Search for the cell housing the specified text and yield its (x, y) center coordinate. 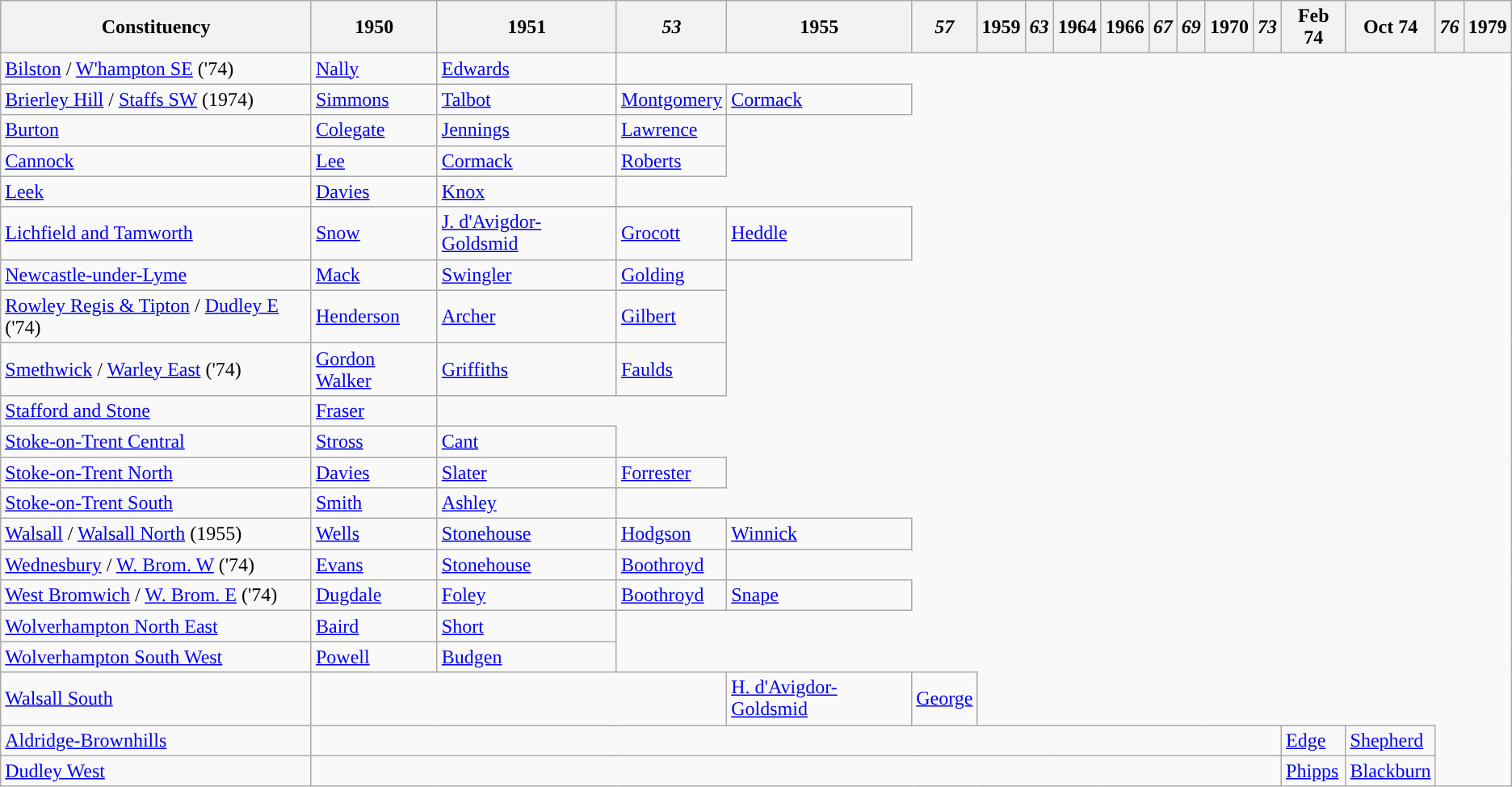
Cannock (157, 161)
Dugdale (374, 596)
Knox (527, 191)
Golding (671, 275)
Stoke-on-Trent South (157, 503)
Montgomery (671, 99)
Snow (374, 233)
Wolverhampton South West (157, 657)
Roberts (671, 161)
Griffiths (527, 368)
Wells (374, 534)
Gilbert (671, 317)
Dudley West (157, 771)
Grocott (671, 233)
Stross (374, 441)
Rowley Regis & Tipton / Dudley E ('74) (157, 317)
H. d'Avigdor-Goldsmid (819, 698)
Short (527, 626)
Heddle (819, 233)
Feb 74 (1314, 27)
George (945, 698)
1964 (1077, 27)
1970 (1229, 27)
Mack (374, 275)
73 (1266, 27)
1950 (374, 27)
Forrester (671, 473)
1955 (819, 27)
Smith (374, 503)
J. d'Avigdor-Goldsmid (527, 233)
53 (671, 27)
Brierley Hill / Staffs SW (1974) (157, 99)
1979 (1488, 27)
Winnick (819, 534)
Burton (157, 130)
Wednesbury / W. Brom. W ('74) (157, 565)
Lee (374, 161)
Lawrence (671, 130)
Walsall / Walsall North (1955) (157, 534)
Archer (527, 317)
Wolverhampton North East (157, 626)
Budgen (527, 657)
Baird (374, 626)
Foley (527, 596)
Jennings (527, 130)
Stafford and Stone (157, 410)
1959 (1002, 27)
Phipps (1314, 771)
Edge (1314, 740)
Talbot (527, 99)
Gordon Walker (374, 368)
1966 (1124, 27)
Evans (374, 565)
Henderson (374, 317)
Stoke-on-Trent Central (157, 441)
69 (1191, 27)
Powell (374, 657)
Snape (819, 596)
Leek (157, 191)
Faulds (671, 368)
Slater (527, 473)
Colegate (374, 130)
67 (1163, 27)
Bilston / W'hampton SE ('74) (157, 69)
1951 (527, 27)
63 (1039, 27)
Nally (374, 69)
Cant (527, 441)
Simmons (374, 99)
Swingler (527, 275)
Edwards (527, 69)
Blackburn (1391, 771)
Oct 74 (1391, 27)
Ashley (527, 503)
Smethwick / Warley East ('74) (157, 368)
76 (1449, 27)
Shepherd (1391, 740)
Walsall South (157, 698)
West Bromwich / W. Brom. E ('74) (157, 596)
57 (945, 27)
Stoke-on-Trent North (157, 473)
Newcastle-under-Lyme (157, 275)
Constituency (157, 27)
Hodgson (671, 534)
Aldridge-Brownhills (157, 740)
Fraser (374, 410)
Lichfield and Tamworth (157, 233)
